Extract the [x, y] coordinate from the center of the cell holding the provided text.  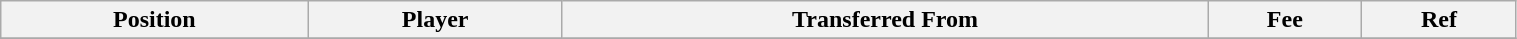
Transferred From [884, 20]
Fee [1285, 20]
Position [154, 20]
Player [436, 20]
Ref [1439, 20]
